Determine the [x, y] coordinate at the center of the cell enclosing the given text.  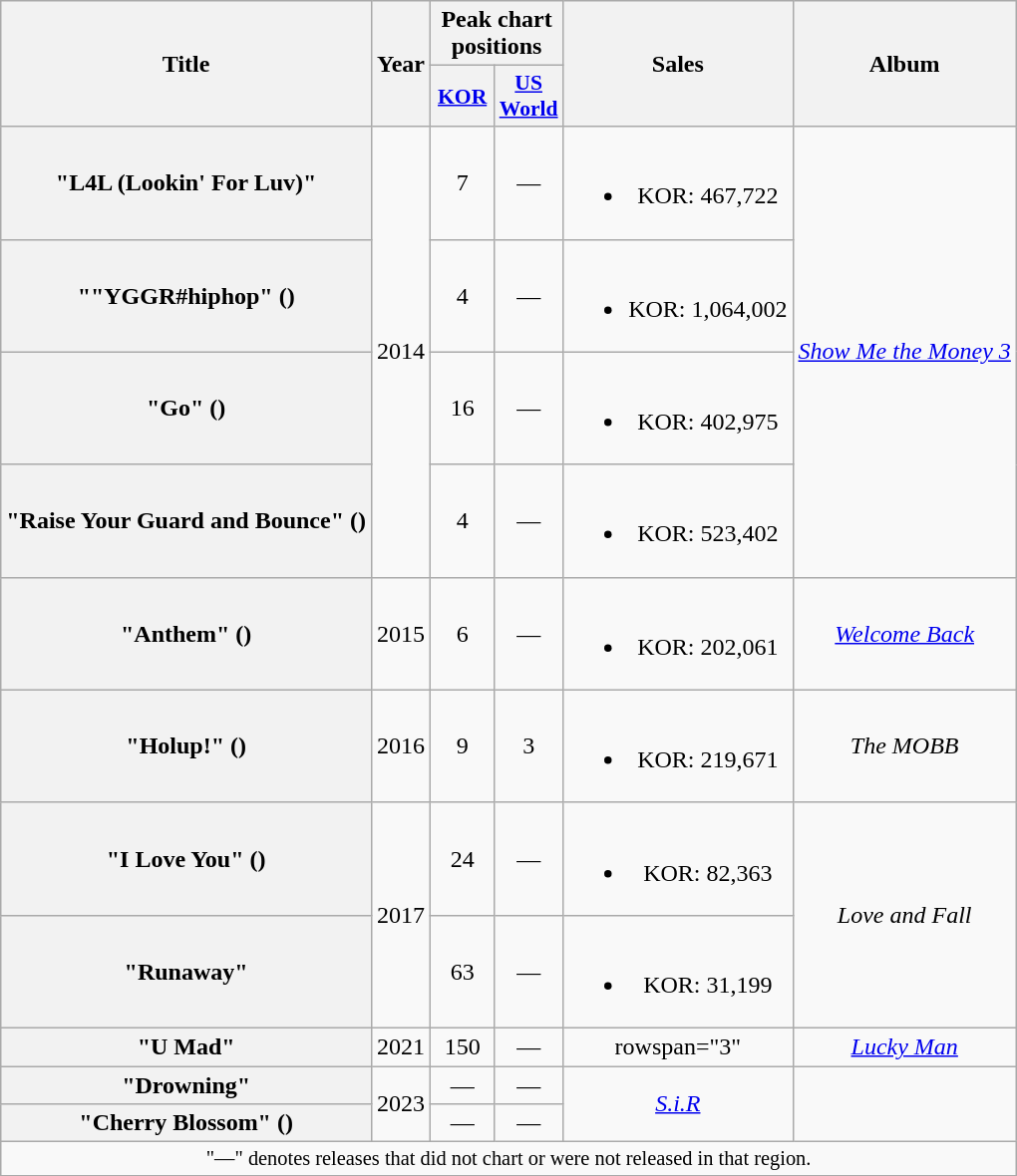
Love and Fall [904, 915]
"I Love You" () [186, 859]
Year [401, 64]
KOR: 202,061 [678, 634]
Album [904, 64]
KOR [463, 96]
KOR: 1,064,002 [678, 295]
The MOBB [904, 745]
150 [463, 1046]
"Raise Your Guard and Bounce" () [186, 520]
KOR: 523,402 [678, 520]
7 [463, 183]
"Cherry Blossom" () [186, 1123]
Title [186, 64]
6 [463, 634]
rowspan="3" [678, 1046]
24 [463, 859]
2015 [401, 634]
2017 [401, 915]
"L4L (Lookin' For Luv)" [186, 183]
Sales [678, 64]
63 [463, 971]
KOR: 82,363 [678, 859]
KOR: 219,671 [678, 745]
"—" denotes releases that did not chart or were not released in that region. [508, 1159]
"U Mad" [186, 1046]
"Anthem" () [186, 634]
2014 [401, 352]
KOR: 31,199 [678, 971]
KOR: 402,975 [678, 409]
S.i.R [678, 1104]
Peak chart positions [497, 34]
2016 [401, 745]
Welcome Back [904, 634]
"Drowning" [186, 1085]
9 [463, 745]
2021 [401, 1046]
US World [528, 96]
"Holup!" () [186, 745]
""YGGR#hiphop" () [186, 295]
Lucky Man [904, 1046]
3 [528, 745]
"Go" () [186, 409]
16 [463, 409]
2023 [401, 1104]
Show Me the Money 3 [904, 352]
"Runaway" [186, 971]
KOR: 467,722 [678, 183]
